Locate the cell with the specified text and output its (x, y) center coordinate. 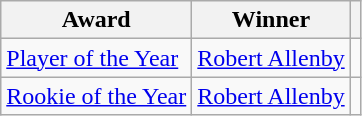
Player of the Year (96, 58)
Winner (271, 20)
Award (96, 20)
Rookie of the Year (96, 96)
